Extract the [X, Y] coordinate from the center of the cell holding the provided text.  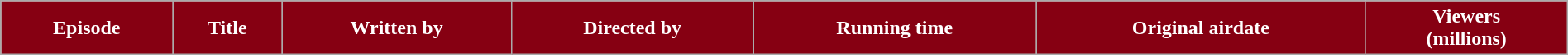
Original airdate [1201, 28]
Episode [87, 28]
Viewers(millions) [1466, 28]
Running time [895, 28]
Title [227, 28]
Directed by [632, 28]
Written by [397, 28]
